Extract the [x, y] coordinate from the center of the cell holding the provided text.  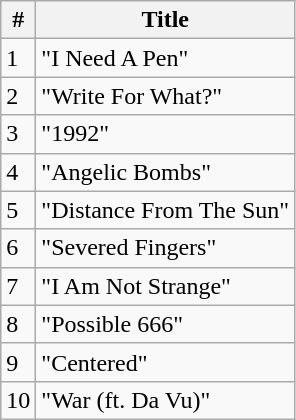
"Write For What?" [166, 96]
8 [18, 324]
"Centered" [166, 362]
5 [18, 210]
"Possible 666" [166, 324]
6 [18, 248]
"Severed Fingers" [166, 248]
7 [18, 286]
Title [166, 20]
"I Need A Pen" [166, 58]
"1992" [166, 134]
# [18, 20]
10 [18, 400]
1 [18, 58]
"Angelic Bombs" [166, 172]
2 [18, 96]
3 [18, 134]
"I Am Not Strange" [166, 286]
"Distance From The Sun" [166, 210]
"War (ft. Da Vu)" [166, 400]
4 [18, 172]
9 [18, 362]
